Pinpoint the cell where the given text exists, returning its [x, y] midpoint coordinate. 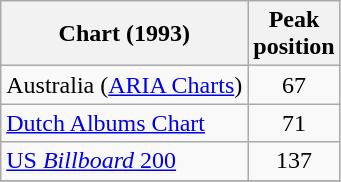
Dutch Albums Chart [124, 123]
US Billboard 200 [124, 161]
Chart (1993) [124, 34]
Australia (ARIA Charts) [124, 85]
Peakposition [294, 34]
71 [294, 123]
67 [294, 85]
137 [294, 161]
